For the text-containing cell, return its midpoint in (X, Y) coordinate format. 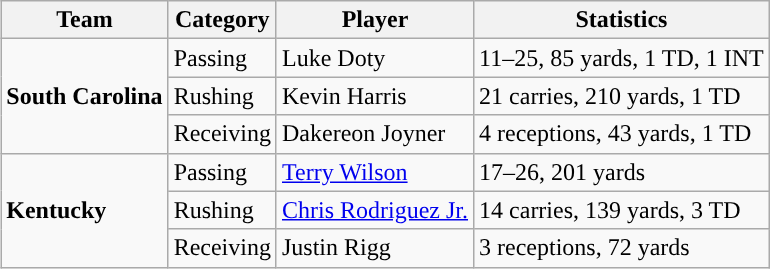
17–26, 201 yards (622, 172)
Category (222, 20)
Team (84, 20)
21 carries, 210 yards, 1 TD (622, 96)
Dakereon Joyner (374, 134)
Terry Wilson (374, 172)
3 receptions, 72 yards (622, 248)
Chris Rodriguez Jr. (374, 210)
Kentucky (84, 210)
Justin Rigg (374, 248)
4 receptions, 43 yards, 1 TD (622, 134)
14 carries, 139 yards, 3 TD (622, 210)
Kevin Harris (374, 96)
11–25, 85 yards, 1 TD, 1 INT (622, 58)
Luke Doty (374, 58)
South Carolina (84, 96)
Player (374, 20)
Statistics (622, 20)
